Locate the cell with the specified text and output its [x, y] center coordinate. 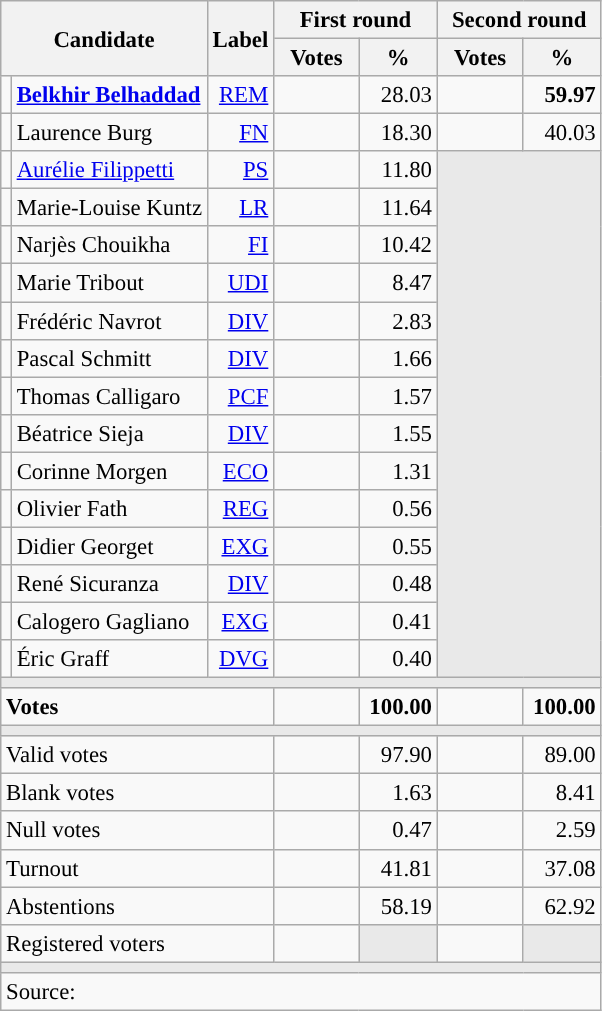
0.47 [398, 831]
Olivier Fath [109, 509]
Marie-Louise Kuntz [109, 208]
1.57 [398, 396]
1.31 [398, 471]
FN [240, 133]
2.83 [398, 321]
1.55 [398, 433]
28.03 [398, 95]
Aurélie Filippetti [109, 170]
41.81 [398, 868]
0.41 [398, 621]
Valid votes [138, 755]
1.63 [398, 793]
11.80 [398, 170]
Narjès Chouikha [109, 245]
PCF [240, 396]
Second round [519, 20]
Turnout [138, 868]
97.90 [398, 755]
Laurence Burg [109, 133]
0.56 [398, 509]
PS [240, 170]
First round [356, 20]
Pascal Schmitt [109, 358]
Thomas Calligaro [109, 396]
LR [240, 208]
Blank votes [138, 793]
Candidate [104, 38]
Didier Georget [109, 546]
40.03 [562, 133]
REG [240, 509]
REM [240, 95]
Source: [301, 992]
René Sicuranza [109, 584]
FI [240, 245]
0.48 [398, 584]
Registered voters [138, 943]
DVG [240, 659]
Label [240, 38]
89.00 [562, 755]
Frédéric Navrot [109, 321]
18.30 [398, 133]
Calogero Gagliano [109, 621]
58.19 [398, 906]
0.55 [398, 546]
Éric Graff [109, 659]
11.64 [398, 208]
Null votes [138, 831]
ECO [240, 471]
Abstentions [138, 906]
59.97 [562, 95]
0.40 [398, 659]
Corinne Morgen [109, 471]
2.59 [562, 831]
10.42 [398, 245]
Belkhir Belhaddad [109, 95]
8.41 [562, 793]
8.47 [398, 283]
62.92 [562, 906]
1.66 [398, 358]
Béatrice Sieja [109, 433]
37.08 [562, 868]
Marie Tribout [109, 283]
UDI [240, 283]
